Return the (X, Y) coordinate for the center point of the cell that contains the specified text.  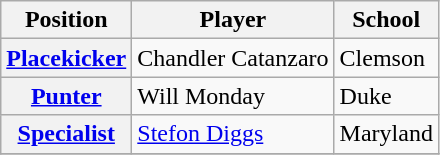
Will Monday (233, 96)
Player (233, 20)
Position (66, 20)
Maryland (386, 134)
Stefon Diggs (233, 134)
Duke (386, 96)
Clemson (386, 58)
School (386, 20)
Placekicker (66, 58)
Specialist (66, 134)
Punter (66, 96)
Chandler Catanzaro (233, 58)
